Extract the [x, y] coordinate from the center of the cell holding the provided text.  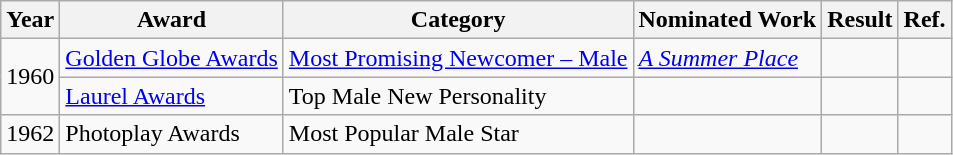
Laurel Awards [172, 96]
1962 [30, 134]
Photoplay Awards [172, 134]
1960 [30, 77]
Most Popular Male Star [458, 134]
Top Male New Personality [458, 96]
A Summer Place [728, 58]
Category [458, 20]
Year [30, 20]
Ref. [924, 20]
Award [172, 20]
Most Promising Newcomer – Male [458, 58]
Result [860, 20]
Nominated Work [728, 20]
Golden Globe Awards [172, 58]
